Return [X, Y] of the center of cell containing provided text 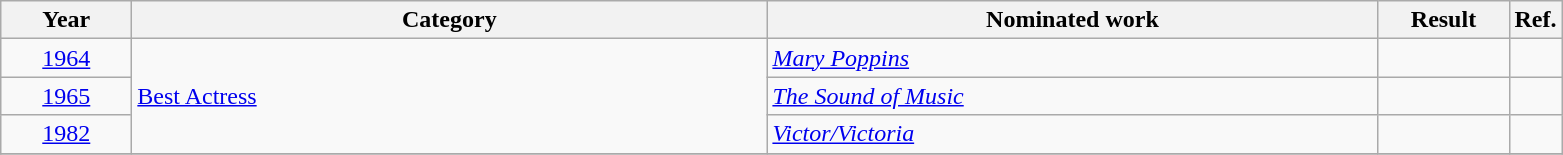
Mary Poppins [1072, 58]
1965 [66, 96]
Result [1444, 20]
1964 [66, 58]
Category [450, 20]
1982 [66, 134]
Ref. [1536, 20]
The Sound of Music [1072, 96]
Year [66, 20]
Victor/Victoria [1072, 134]
Nominated work [1072, 20]
Best Actress [450, 96]
